Return the [X, Y] coordinate for the center point of the cell that contains the specified text.  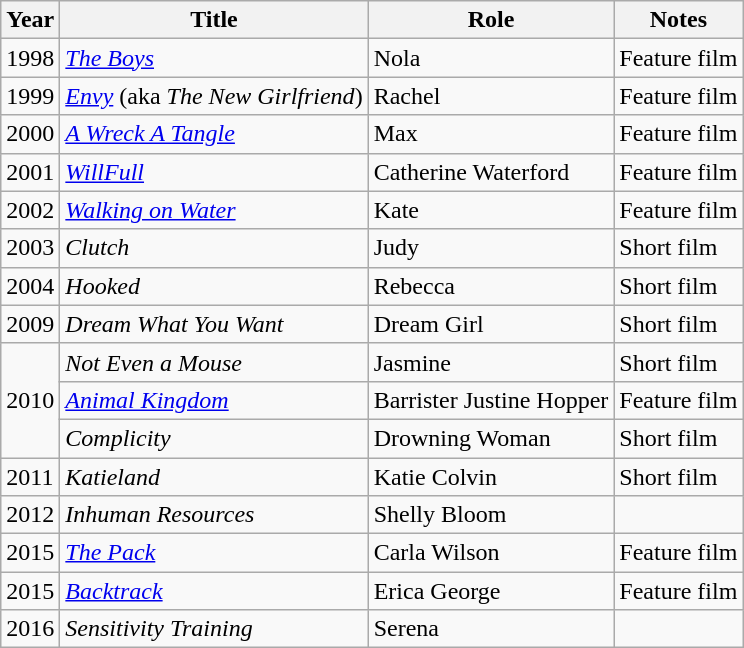
1999 [30, 96]
Serena [491, 629]
Hooked [214, 286]
Erica George [491, 591]
2011 [30, 477]
2016 [30, 629]
Katie Colvin [491, 477]
The Boys [214, 58]
Walking on Water [214, 210]
A Wreck A Tangle [214, 134]
Carla Wilson [491, 553]
2001 [30, 172]
Shelly Bloom [491, 515]
Rebecca [491, 286]
2003 [30, 248]
2002 [30, 210]
Barrister Justine Hopper [491, 400]
Nola [491, 58]
Dream What You Want [214, 324]
Jasmine [491, 362]
Katieland [214, 477]
Clutch [214, 248]
Rachel [491, 96]
Dream Girl [491, 324]
Animal Kingdom [214, 400]
The Pack [214, 553]
2009 [30, 324]
2010 [30, 400]
Title [214, 20]
Kate [491, 210]
2004 [30, 286]
Sensitivity Training [214, 629]
WillFull [214, 172]
Catherine Waterford [491, 172]
Inhuman Resources [214, 515]
1998 [30, 58]
Not Even a Mouse [214, 362]
Backtrack [214, 591]
Max [491, 134]
Drowning Woman [491, 438]
Notes [678, 20]
Role [491, 20]
Year [30, 20]
2012 [30, 515]
Judy [491, 248]
Envy (aka The New Girlfriend) [214, 96]
Complicity [214, 438]
2000 [30, 134]
